Scan for the cell matching the given text and deliver its (X, Y) coordinate at center. 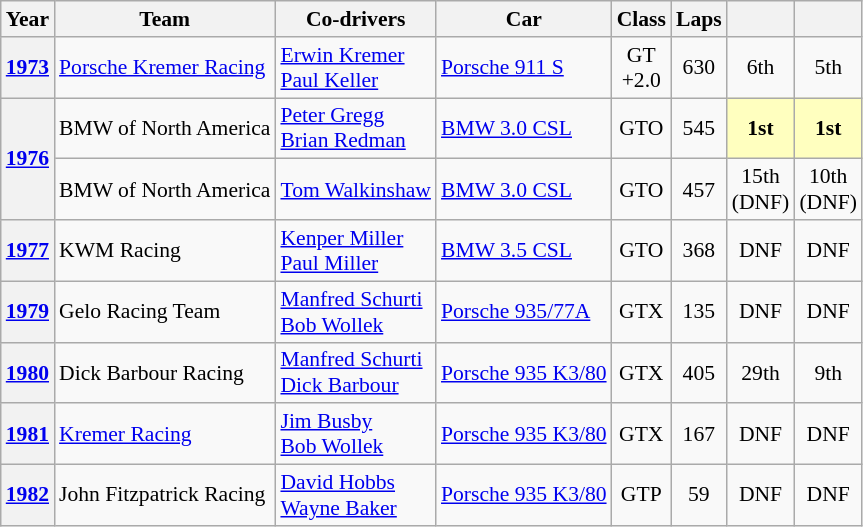
Co-drivers (356, 19)
1979 (28, 312)
135 (699, 312)
1977 (28, 250)
9th (828, 372)
545 (699, 128)
1980 (28, 372)
GTP (642, 496)
Car (524, 19)
167 (699, 434)
David Hobbs Wayne Baker (356, 496)
John Fitzpatrick Racing (164, 496)
Jim Busby Bob Wollek (356, 434)
Manfred Schurti Dick Barbour (356, 372)
457 (699, 190)
Gelo Racing Team (164, 312)
1981 (28, 434)
KWM Racing (164, 250)
Dick Barbour Racing (164, 372)
59 (699, 496)
Peter Gregg Brian Redman (356, 128)
1973 (28, 68)
405 (699, 372)
15th(DNF) (761, 190)
5th (828, 68)
10th(DNF) (828, 190)
Laps (699, 19)
630 (699, 68)
Porsche Kremer Racing (164, 68)
Kremer Racing (164, 434)
Erwin Kremer Paul Keller (356, 68)
1976 (28, 159)
BMW 3.5 CSL (524, 250)
Manfred Schurti Bob Wollek (356, 312)
6th (761, 68)
Year (28, 19)
Tom Walkinshaw (356, 190)
368 (699, 250)
Porsche 911 S (524, 68)
Class (642, 19)
Team (164, 19)
GT+2.0 (642, 68)
29th (761, 372)
Porsche 935/77A (524, 312)
Kenper Miller Paul Miller (356, 250)
1982 (28, 496)
